From the cell containing the given text, extract its center point as [x, y] coordinate. 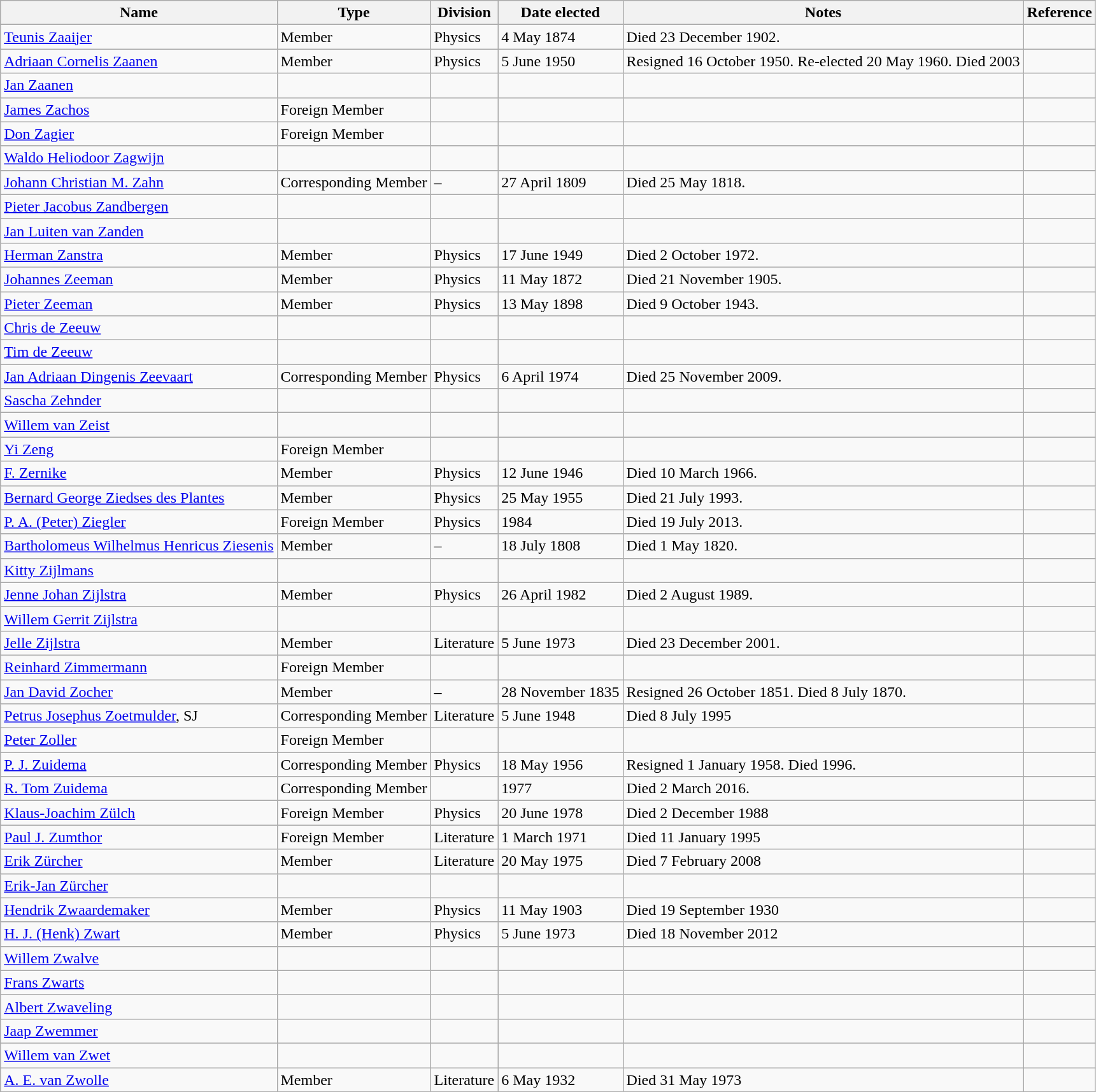
Died 18 November 2012 [823, 934]
Name [139, 13]
1984 [560, 522]
Jan David Zocher [139, 691]
28 November 1835 [560, 691]
Erik-Jan Zürcher [139, 886]
Kitty Zijlmans [139, 570]
Jan Luiten van Zanden [139, 231]
Albert Zwaveling [139, 1007]
Bernard George Ziedses des Plantes [139, 498]
Don Zagier [139, 134]
Died 8 July 1995 [823, 716]
Died 2 December 1988 [823, 813]
20 May 1975 [560, 861]
Willem Gerrit Zijlstra [139, 619]
Tim de Zeeuw [139, 352]
P. J. Zuidema [139, 765]
26 April 1982 [560, 594]
Yi Zeng [139, 449]
Johannes Zeeman [139, 279]
27 April 1809 [560, 182]
F. Zernike [139, 473]
13 May 1898 [560, 304]
Willem Zwalve [139, 958]
25 May 1955 [560, 498]
P. A. (Peter) Ziegler [139, 522]
Hendrik Zwaardemaker [139, 910]
Resigned 26 October 1851. Died 8 July 1870. [823, 691]
Peter Zoller [139, 740]
Jan Zaanen [139, 85]
Resigned 1 January 1958. Died 1996. [823, 765]
Died 2 August 1989. [823, 594]
Died 25 May 1818. [823, 182]
Bartholomeus Wilhelmus Henricus Ziesenis [139, 546]
6 May 1932 [560, 1080]
Waldo Heliodoor Zagwijn [139, 158]
11 May 1872 [560, 279]
Died 19 July 2013. [823, 522]
Died 2 March 2016. [823, 789]
Jaap Zwemmer [139, 1031]
11 May 1903 [560, 910]
Died 2 October 1972. [823, 255]
Pieter Jacobus Zandbergen [139, 206]
Sascha Zehnder [139, 401]
17 June 1949 [560, 255]
Date elected [560, 13]
Jan Adriaan Dingenis Zeevaart [139, 377]
Died 23 December 1902. [823, 37]
Frans Zwarts [139, 982]
Klaus-Joachim Zülch [139, 813]
5 June 1950 [560, 61]
Teunis Zaaijer [139, 37]
Died 23 December 2001. [823, 643]
Jenne Johan Zijlstra [139, 594]
Died 9 October 1943. [823, 304]
20 June 1978 [560, 813]
Died 25 November 2009. [823, 377]
Jelle Zijlstra [139, 643]
Resigned 16 October 1950. Re-elected 20 May 1960. Died 2003 [823, 61]
Johann Christian M. Zahn [139, 182]
Died 31 May 1973 [823, 1080]
Reinhard Zimmermann [139, 667]
R. Tom Zuidema [139, 789]
Pieter Zeeman [139, 304]
Reference [1060, 13]
Willem van Zwet [139, 1055]
Chris de Zeeuw [139, 328]
Died 21 November 1905. [823, 279]
Erik Zürcher [139, 861]
4 May 1874 [560, 37]
Division [464, 13]
Willem van Zeist [139, 425]
A. E. van Zwolle [139, 1080]
18 July 1808 [560, 546]
Type [354, 13]
James Zachos [139, 110]
Herman Zanstra [139, 255]
6 April 1974 [560, 377]
Adriaan Cornelis Zaanen [139, 61]
Died 21 July 1993. [823, 498]
Died 1 May 1820. [823, 546]
1 March 1971 [560, 837]
Died 10 March 1966. [823, 473]
H. J. (Henk) Zwart [139, 934]
18 May 1956 [560, 765]
Died 11 January 1995 [823, 837]
Notes [823, 13]
1977 [560, 789]
Died 19 September 1930 [823, 910]
Died 7 February 2008 [823, 861]
5 June 1948 [560, 716]
12 June 1946 [560, 473]
Petrus Josephus Zoetmulder, SJ [139, 716]
Paul J. Zumthor [139, 837]
